Return the (X, Y) coordinate for the center point of the cell that contains the specified text.  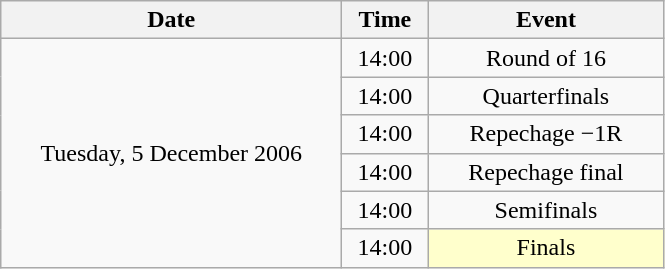
Finals (546, 248)
Event (546, 20)
Tuesday, 5 December 2006 (172, 153)
Round of 16 (546, 58)
Date (172, 20)
Time (385, 20)
Semifinals (546, 210)
Quarterfinals (546, 96)
Repechage −1R (546, 134)
Repechage final (546, 172)
